Determine the (X, Y) coordinate at the center of the cell enclosing the given text.  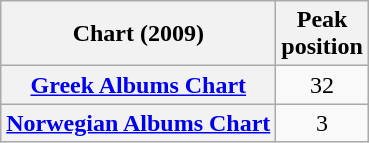
Greek Albums Chart (138, 85)
Peakposition (322, 34)
3 (322, 123)
Norwegian Albums Chart (138, 123)
32 (322, 85)
Chart (2009) (138, 34)
